Scan for the cell matching the given text and deliver its [x, y] coordinate at center. 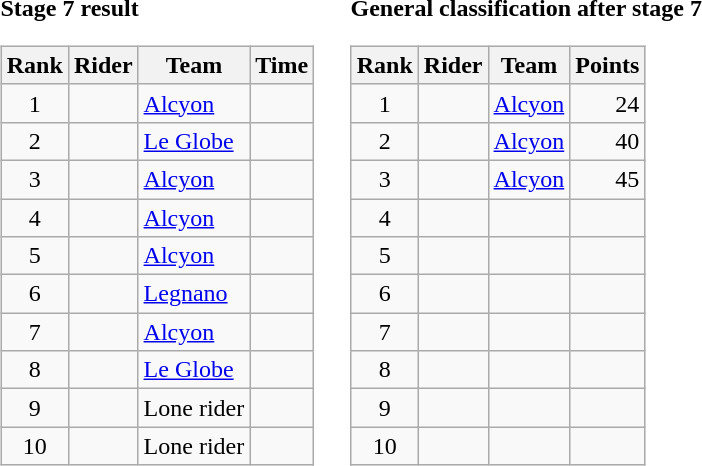
Time [282, 65]
Legnano [194, 294]
24 [608, 103]
40 [608, 141]
Points [608, 65]
45 [608, 179]
